Output the [X, Y] coordinate of the center of the cell containing the given text.  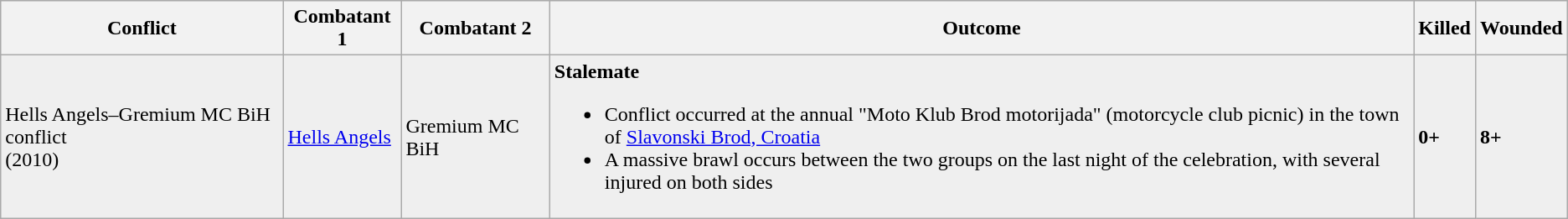
0+ [1445, 137]
Hells Angels [342, 137]
Conflict [142, 29]
Combatant 1 [342, 29]
Combatant 2 [476, 29]
Gremium MC BiH [476, 137]
Hells Angels–Gremium MC BiH conflict(2010) [142, 137]
Outcome [982, 29]
Killed [1445, 29]
Wounded [1521, 29]
8+ [1521, 137]
